Determine the (x, y) coordinate at the center of the cell enclosing the given text.  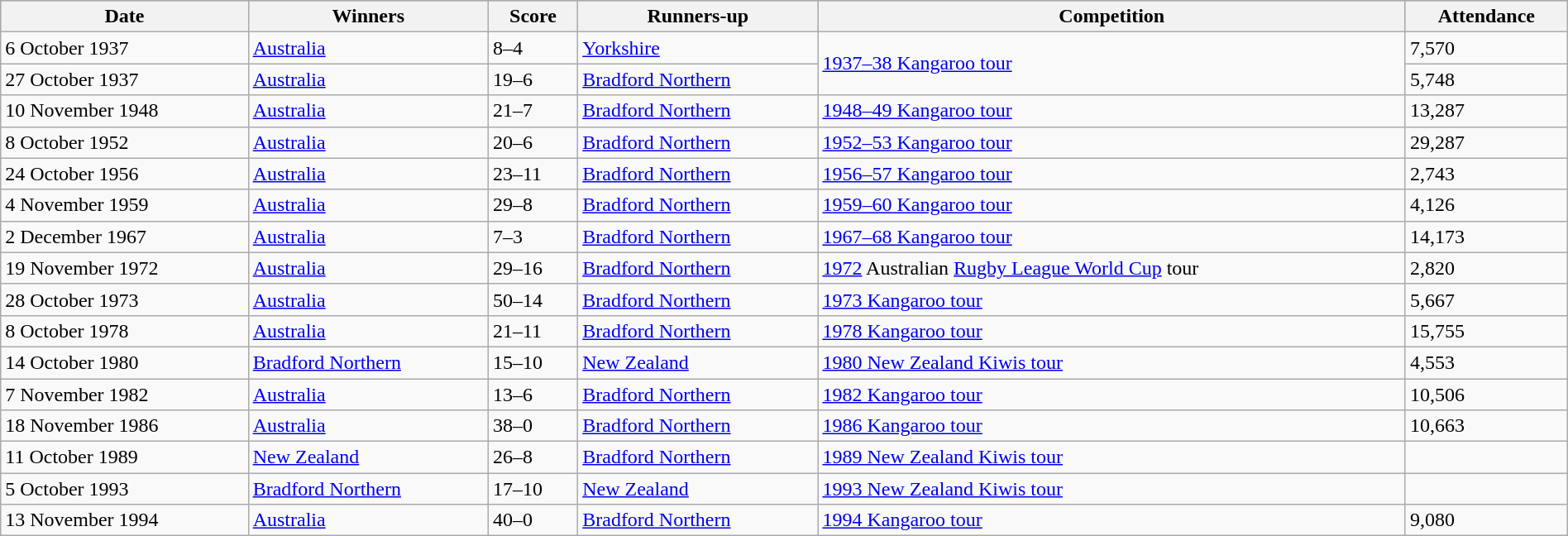
10,506 (1486, 395)
9,080 (1486, 520)
19 November 1972 (124, 268)
Winners (368, 17)
17–10 (533, 489)
14 October 1980 (124, 362)
2,743 (1486, 174)
Competition (1111, 17)
1980 New Zealand Kiwis tour (1111, 362)
1978 Kangaroo tour (1111, 331)
1956–57 Kangaroo tour (1111, 174)
15,755 (1486, 331)
50–14 (533, 299)
29,287 (1486, 142)
20–6 (533, 142)
8 October 1978 (124, 331)
1994 Kangaroo tour (1111, 520)
23–11 (533, 174)
21–7 (533, 111)
1993 New Zealand Kiwis tour (1111, 489)
7–3 (533, 237)
21–11 (533, 331)
8 October 1952 (124, 142)
18 November 1986 (124, 426)
11 October 1989 (124, 457)
1959–60 Kangaroo tour (1111, 205)
13–6 (533, 395)
26–8 (533, 457)
1937–38 Kangaroo tour (1111, 64)
38–0 (533, 426)
13,287 (1486, 111)
1952–53 Kangaroo tour (1111, 142)
1948–49 Kangaroo tour (1111, 111)
5 October 1993 (124, 489)
2 December 1967 (124, 237)
19–6 (533, 79)
28 October 1973 (124, 299)
1989 New Zealand Kiwis tour (1111, 457)
1967–68 Kangaroo tour (1111, 237)
Score (533, 17)
1972 Australian Rugby League World Cup tour (1111, 268)
4,553 (1486, 362)
29–16 (533, 268)
Date (124, 17)
7 November 1982 (124, 395)
10 November 1948 (124, 111)
5,667 (1486, 299)
29–8 (533, 205)
4,126 (1486, 205)
1986 Kangaroo tour (1111, 426)
27 October 1937 (124, 79)
Runners-up (698, 17)
14,173 (1486, 237)
10,663 (1486, 426)
6 October 1937 (124, 48)
8–4 (533, 48)
15–10 (533, 362)
Attendance (1486, 17)
7,570 (1486, 48)
40–0 (533, 520)
1982 Kangaroo tour (1111, 395)
4 November 1959 (124, 205)
5,748 (1486, 79)
2,820 (1486, 268)
1973 Kangaroo tour (1111, 299)
24 October 1956 (124, 174)
13 November 1994 (124, 520)
Yorkshire (698, 48)
